Scan for the cell matching the given text and deliver its [x, y] coordinate at center. 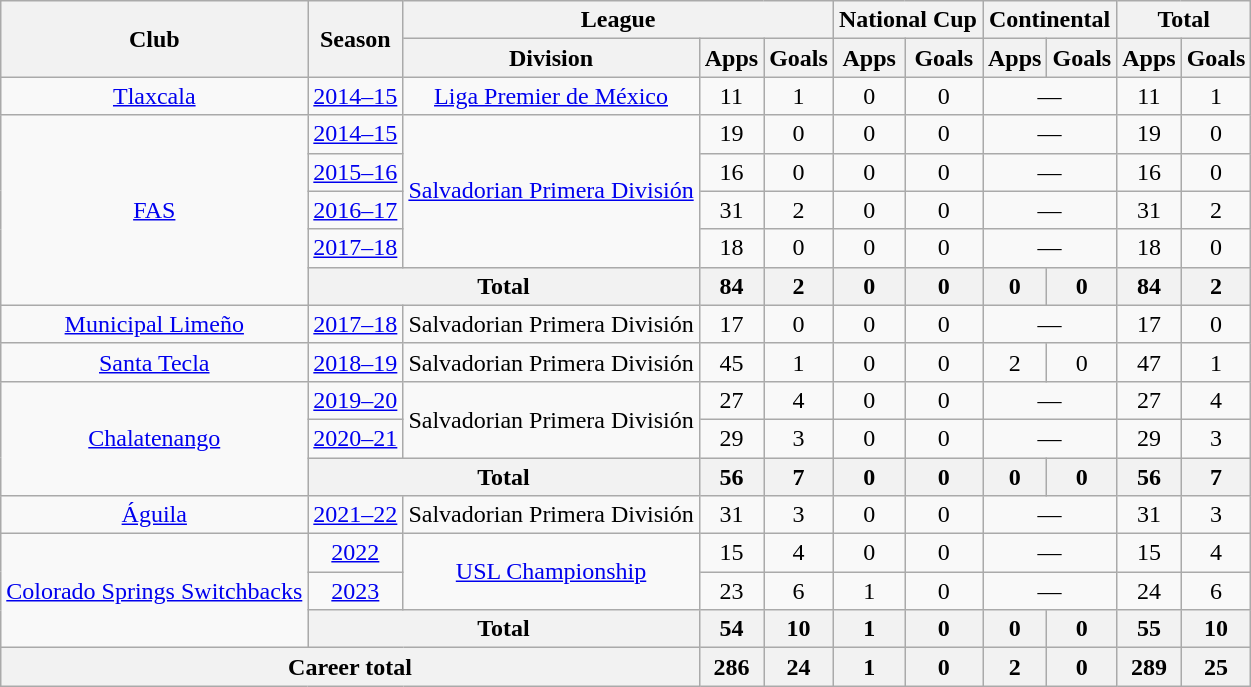
2020–21 [356, 438]
23 [731, 591]
45 [731, 362]
47 [1149, 362]
55 [1149, 629]
Águila [154, 515]
Club [154, 39]
2022 [356, 553]
289 [1149, 667]
FAS [154, 210]
Municipal Limeño [154, 324]
2021–22 [356, 515]
25 [1216, 667]
2015–16 [356, 172]
League [618, 20]
Continental [1049, 20]
286 [731, 667]
2023 [356, 591]
National Cup [908, 20]
2018–19 [356, 362]
Colorado Springs Switchbacks [154, 591]
54 [731, 629]
USL Championship [551, 572]
Santa Tecla [154, 362]
Season [356, 39]
Liga Premier de México [551, 96]
Division [551, 58]
2019–20 [356, 400]
2016–17 [356, 210]
Career total [350, 667]
Tlaxcala [154, 96]
Chalatenango [154, 438]
